Return [x, y] of the center of cell containing provided text 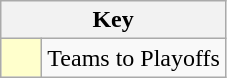
Teams to Playoffs [134, 58]
Key [114, 20]
